Find where the given text appears and provide that cell's center as (x, y) coordinate. 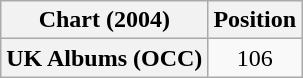
Chart (2004) (104, 20)
106 (255, 58)
UK Albums (OCC) (104, 58)
Position (255, 20)
